Identify which cell holds the provided text, then report its (x, y) central coordinate. 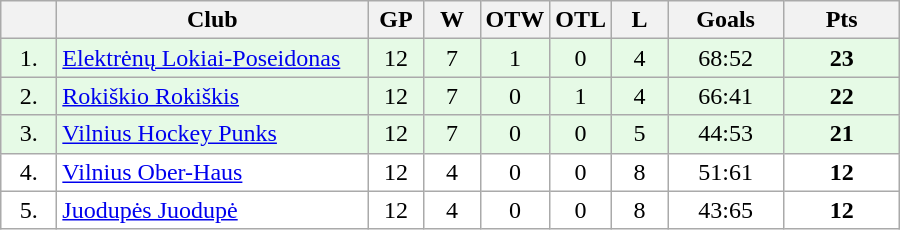
OTW (515, 20)
Vilnius Hockey Punks (212, 134)
W (452, 20)
68:52 (726, 58)
1. (29, 58)
GP (396, 20)
44:53 (726, 134)
Elektrėnų Lokiai-Poseidonas (212, 58)
2. (29, 96)
3. (29, 134)
Pts (842, 20)
51:61 (726, 172)
21 (842, 134)
L (640, 20)
Vilnius Ober-Haus (212, 172)
22 (842, 96)
OTL (581, 20)
43:65 (726, 210)
23 (842, 58)
66:41 (726, 96)
Goals (726, 20)
4. (29, 172)
5 (640, 134)
Juodupės Juodupė (212, 210)
Club (212, 20)
Rokiškio Rokiškis (212, 96)
5. (29, 210)
